Return (X, Y) of the center of cell containing provided text 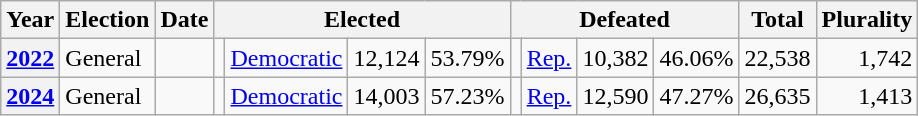
47.27% (696, 96)
Plurality (867, 20)
Year (30, 20)
2022 (30, 58)
10,382 (616, 58)
14,003 (386, 96)
53.79% (468, 58)
1,413 (867, 96)
Election (108, 20)
57.23% (468, 96)
Defeated (624, 20)
1,742 (867, 58)
2024 (30, 96)
Total (778, 20)
12,590 (616, 96)
12,124 (386, 58)
26,635 (778, 96)
Date (184, 20)
46.06% (696, 58)
22,538 (778, 58)
Elected (362, 20)
